Locate the cell with the specified text and output its [X, Y] center coordinate. 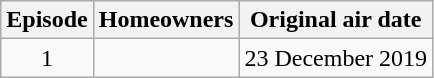
Episode [47, 20]
Original air date [336, 20]
23 December 2019 [336, 58]
Homeowners [166, 20]
1 [47, 58]
